Search for the cell housing the specified text and yield its (x, y) center coordinate. 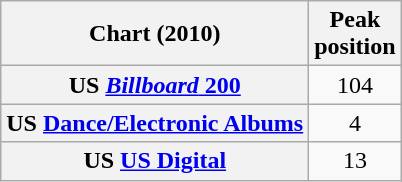
104 (355, 85)
Chart (2010) (155, 34)
US US Digital (155, 161)
US Billboard 200 (155, 85)
Peakposition (355, 34)
US Dance/Electronic Albums (155, 123)
4 (355, 123)
13 (355, 161)
